Return (X, Y) of the center of cell containing provided text 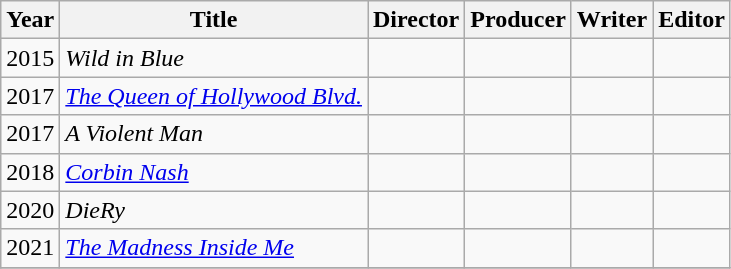
2020 (30, 210)
Year (30, 20)
The Queen of Hollywood Blvd. (214, 96)
2015 (30, 58)
Title (214, 20)
2018 (30, 172)
Producer (518, 20)
Corbin Nash (214, 172)
Editor (692, 20)
DieRy (214, 210)
The Madness Inside Me (214, 248)
Writer (612, 20)
2021 (30, 248)
A Violent Man (214, 134)
Director (416, 20)
Wild in Blue (214, 58)
